Extract the (x, y) coordinate from the center of the cell holding the provided text.  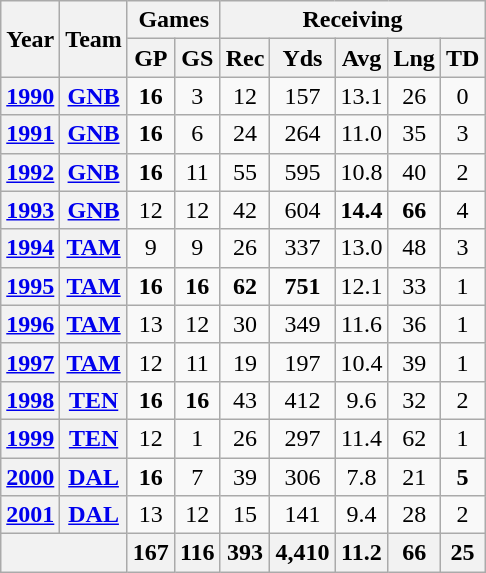
1991 (30, 134)
11.6 (362, 324)
35 (414, 134)
1997 (30, 362)
24 (245, 134)
1992 (30, 172)
Receiving (352, 20)
1998 (30, 400)
GP (150, 58)
13.1 (362, 96)
13.0 (362, 248)
Rec (245, 58)
157 (302, 96)
5 (462, 477)
32 (414, 400)
10.4 (362, 362)
Yds (302, 58)
2000 (30, 477)
15 (245, 515)
11.0 (362, 134)
393 (245, 553)
264 (302, 134)
10.8 (362, 172)
7.8 (362, 477)
21 (414, 477)
9.4 (362, 515)
9.6 (362, 400)
19 (245, 362)
12.1 (362, 286)
1994 (30, 248)
167 (150, 553)
1996 (30, 324)
604 (302, 210)
25 (462, 553)
Year (30, 39)
297 (302, 438)
0 (462, 96)
7 (197, 477)
42 (245, 210)
48 (414, 248)
197 (302, 362)
11.4 (362, 438)
6 (197, 134)
337 (302, 248)
40 (414, 172)
412 (302, 400)
116 (197, 553)
Lng (414, 58)
55 (245, 172)
141 (302, 515)
TD (462, 58)
1999 (30, 438)
1990 (30, 96)
4 (462, 210)
30 (245, 324)
306 (302, 477)
349 (302, 324)
1993 (30, 210)
595 (302, 172)
14.4 (362, 210)
2001 (30, 515)
751 (302, 286)
36 (414, 324)
GS (197, 58)
43 (245, 400)
28 (414, 515)
4,410 (302, 553)
33 (414, 286)
Avg (362, 58)
Team (94, 39)
11.2 (362, 553)
1995 (30, 286)
Games (174, 20)
